Locate the cell with the specified text and output its (x, y) center coordinate. 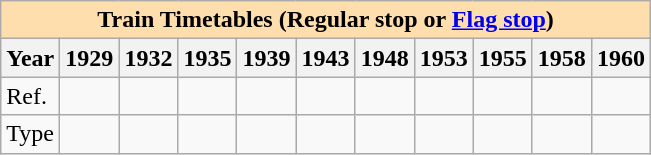
Year (30, 58)
Train Timetables (Regular stop or Flag stop) (326, 20)
Type (30, 134)
1943 (326, 58)
1960 (620, 58)
1948 (384, 58)
1955 (502, 58)
1953 (444, 58)
1929 (90, 58)
Ref. (30, 96)
1935 (208, 58)
1958 (562, 58)
1939 (266, 58)
1932 (148, 58)
